Search for the cell housing the specified text and yield its [x, y] center coordinate. 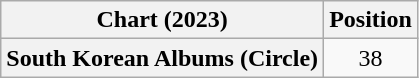
South Korean Albums (Circle) [162, 58]
Position [371, 20]
Chart (2023) [162, 20]
38 [371, 58]
